Pinpoint the cell where the given text exists, returning its (X, Y) midpoint coordinate. 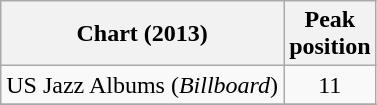
US Jazz Albums (Billboard) (142, 85)
Peakposition (330, 34)
11 (330, 85)
Chart (2013) (142, 34)
